Locate the cell with the specified text and output its (X, Y) center coordinate. 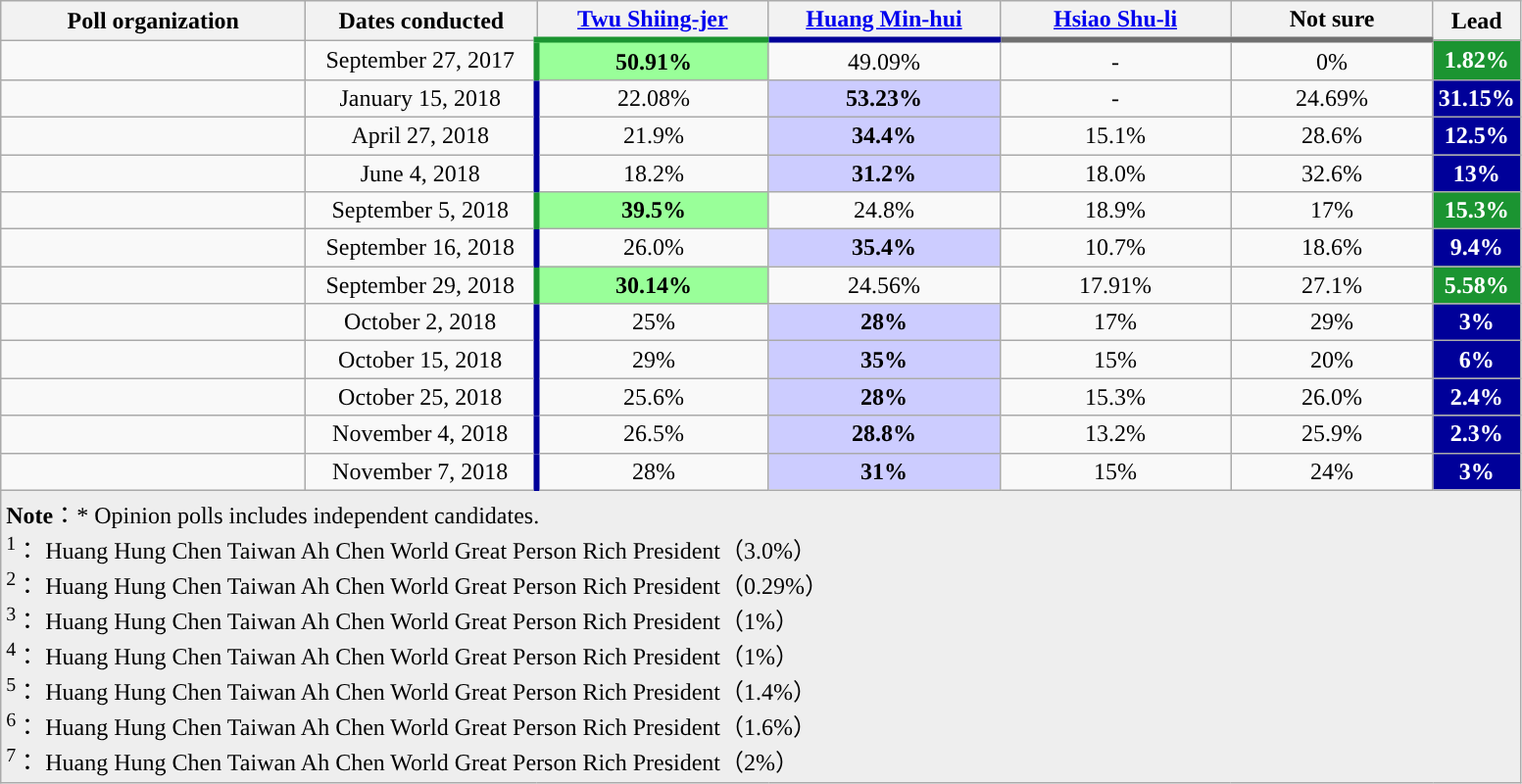
25.6% (653, 397)
November 4, 2018 (421, 434)
Lead (1476, 21)
September 5, 2018 (421, 211)
Twu Shiing-jer (653, 21)
24% (1332, 471)
28.6% (1332, 135)
10.7% (1115, 248)
50.91% (653, 60)
27.1% (1332, 285)
22.08% (653, 98)
5.58% (1476, 285)
32.6% (1332, 173)
26.5% (653, 434)
35.4% (884, 248)
39.5% (653, 211)
35% (884, 360)
January 15, 2018 (421, 98)
21.9% (653, 135)
Huang Min-hui (884, 21)
18.0% (1115, 173)
April 27, 2018 (421, 135)
31.2% (884, 173)
20% (1332, 360)
September 27, 2017 (421, 60)
34.4% (884, 135)
9.4% (1476, 248)
18.2% (653, 173)
Not sure (1332, 21)
24.56% (884, 285)
September 29, 2018 (421, 285)
13% (1476, 173)
6% (1476, 360)
24.8% (884, 211)
Dates conducted (421, 21)
June 4, 2018 (421, 173)
24.69% (1332, 98)
Poll organization (153, 21)
31.15% (1476, 98)
2.3% (1476, 434)
2.4% (1476, 397)
September 16, 2018 (421, 248)
18.6% (1332, 248)
12.5% (1476, 135)
Hsiao Shu-li (1115, 21)
October 15, 2018 (421, 360)
0% (1332, 60)
18.9% (1115, 211)
17.91% (1115, 285)
15.1% (1115, 135)
1.82% (1476, 60)
October 2, 2018 (421, 322)
25% (653, 322)
13.2% (1115, 434)
53.23% (884, 98)
49.09% (884, 60)
28.8% (884, 434)
November 7, 2018 (421, 471)
30.14% (653, 285)
31% (884, 471)
October 25, 2018 (421, 397)
25.9% (1332, 434)
